Determine the (X, Y) coordinate at the center of the cell enclosing the given text.  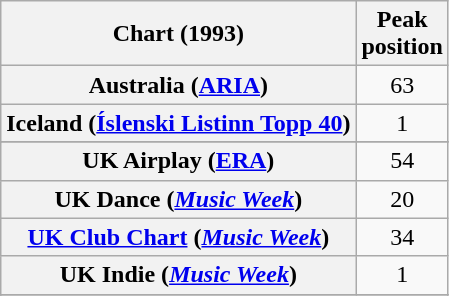
54 (402, 161)
Chart (1993) (178, 34)
UK Club Chart (Music Week) (178, 237)
UK Airplay (ERA) (178, 161)
Australia (ARIA) (178, 85)
Peakposition (402, 34)
UK Dance (Music Week) (178, 199)
Iceland (Íslenski Listinn Topp 40) (178, 123)
20 (402, 199)
34 (402, 237)
UK Indie (Music Week) (178, 275)
63 (402, 85)
